Search for the cell housing the specified text and yield its [X, Y] center coordinate. 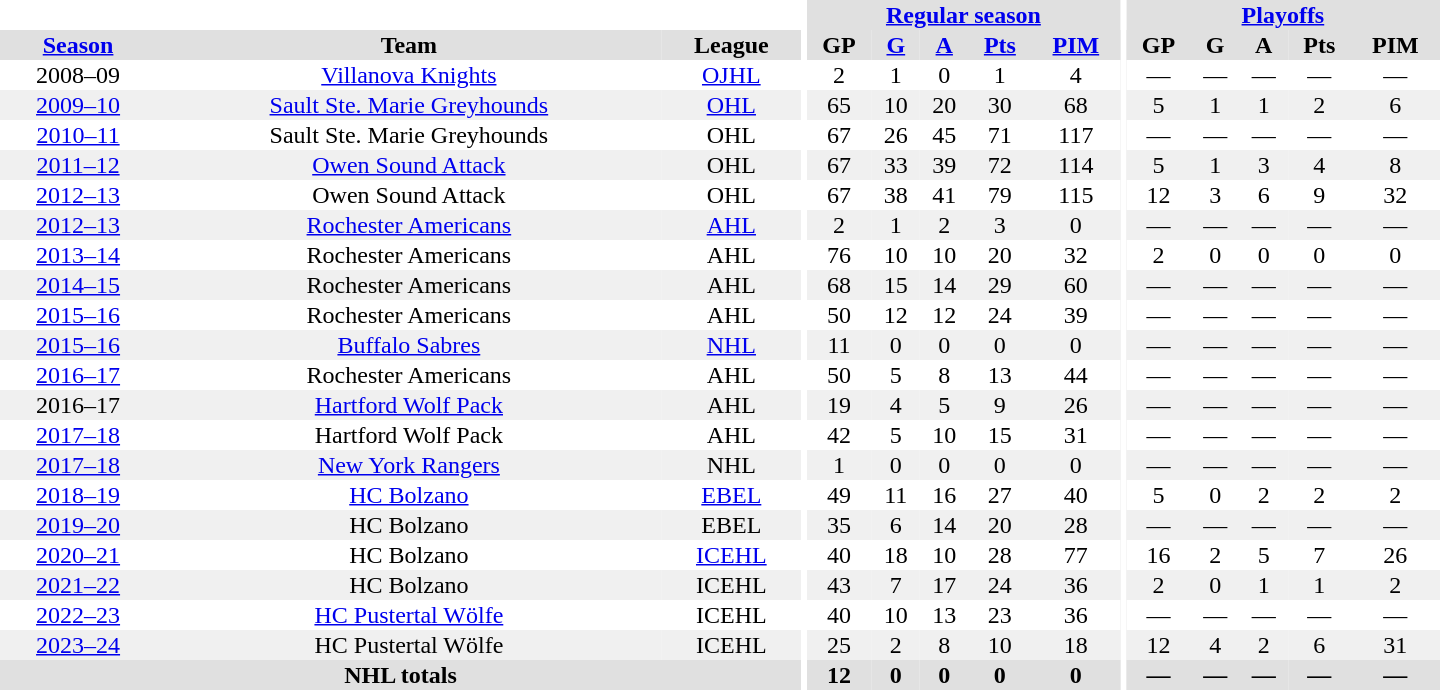
25 [838, 645]
League [732, 45]
2019–20 [78, 525]
30 [1000, 105]
2020–21 [78, 555]
2009–10 [78, 105]
19 [838, 405]
114 [1076, 165]
Playoffs [1283, 15]
60 [1076, 285]
45 [944, 135]
2022–23 [78, 615]
2023–24 [78, 645]
44 [1076, 375]
65 [838, 105]
79 [1000, 195]
27 [1000, 495]
New York Rangers [408, 465]
17 [944, 585]
76 [838, 255]
49 [838, 495]
Buffalo Sabres [408, 345]
38 [896, 195]
35 [838, 525]
2014–15 [78, 285]
42 [838, 435]
2008–09 [78, 75]
OJHL [732, 75]
33 [896, 165]
2018–19 [78, 495]
117 [1076, 135]
115 [1076, 195]
43 [838, 585]
2010–11 [78, 135]
Regular season [963, 15]
2021–22 [78, 585]
41 [944, 195]
23 [1000, 615]
NHL totals [400, 675]
2011–12 [78, 165]
71 [1000, 135]
29 [1000, 285]
Season [78, 45]
72 [1000, 165]
Villanova Knights [408, 75]
Team [408, 45]
77 [1076, 555]
2013–14 [78, 255]
